Output the (X, Y) coordinate of the center of the cell containing the given text.  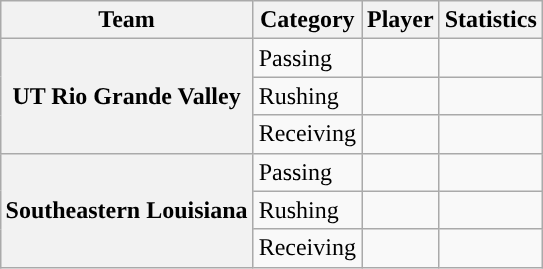
Player (401, 20)
Team (126, 20)
Category (307, 20)
Southeastern Louisiana (126, 210)
Statistics (490, 20)
UT Rio Grande Valley (126, 96)
